Return the [X, Y] coordinate for the center point of the cell that contains the specified text.  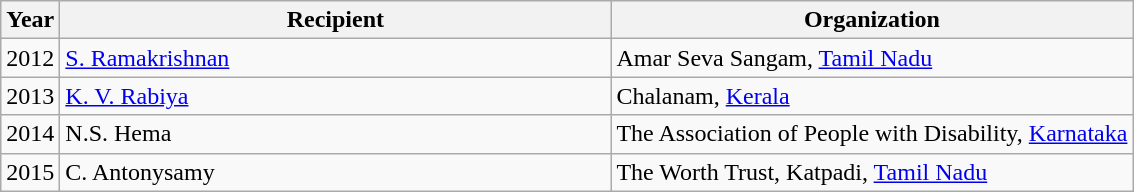
The Association of People with Disability, Karnataka [872, 134]
2012 [30, 58]
Recipient [336, 20]
C. Antonysamy [336, 172]
Organization [872, 20]
The Worth Trust, Katpadi, Tamil Nadu [872, 172]
Year [30, 20]
K. V. Rabiya [336, 96]
Amar Seva Sangam, Tamil Nadu [872, 58]
N.S. Hema [336, 134]
2014 [30, 134]
Chalanam, Kerala [872, 96]
S. Ramakrishnan [336, 58]
2013 [30, 96]
2015 [30, 172]
